Capture the cell that displays the provided text and extract its [X, Y] central coordinate. 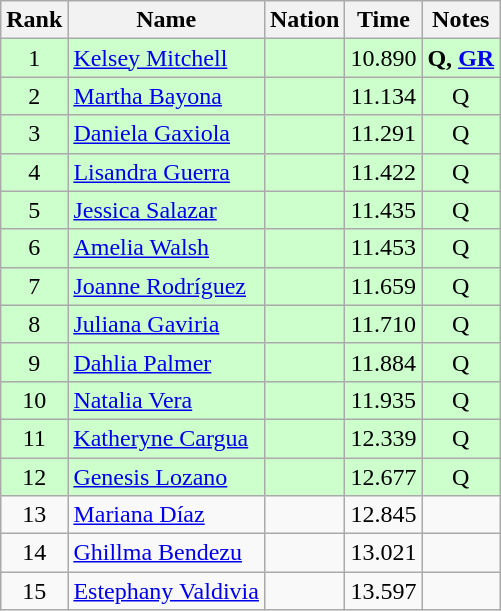
8 [34, 324]
Q, GR [461, 58]
11.134 [384, 96]
11.435 [384, 210]
13.021 [384, 553]
13 [34, 515]
5 [34, 210]
11.422 [384, 172]
Name [166, 20]
Katheryne Cargua [166, 438]
11.453 [384, 248]
3 [34, 134]
11.659 [384, 286]
Amelia Walsh [166, 248]
11.710 [384, 324]
Ghillma Bendezu [166, 553]
7 [34, 286]
13.597 [384, 591]
6 [34, 248]
Joanne Rodríguez [166, 286]
14 [34, 553]
Daniela Gaxiola [166, 134]
11 [34, 438]
12.339 [384, 438]
Mariana Díaz [166, 515]
2 [34, 96]
4 [34, 172]
Dahlia Palmer [166, 362]
Martha Bayona [166, 96]
Time [384, 20]
Natalia Vera [166, 400]
Nation [304, 20]
9 [34, 362]
Rank [34, 20]
11.291 [384, 134]
Estephany Valdivia [166, 591]
10.890 [384, 58]
11.884 [384, 362]
10 [34, 400]
Genesis Lozano [166, 477]
12.677 [384, 477]
12.845 [384, 515]
Kelsey Mitchell [166, 58]
Juliana Gaviria [166, 324]
Lisandra Guerra [166, 172]
Jessica Salazar [166, 210]
1 [34, 58]
Notes [461, 20]
15 [34, 591]
11.935 [384, 400]
12 [34, 477]
